Capture the cell that displays the provided text and extract its [X, Y] central coordinate. 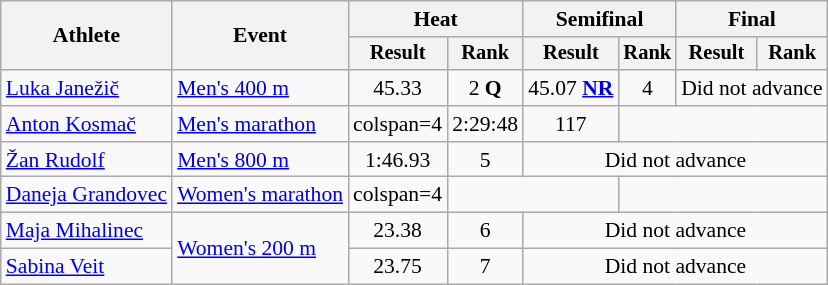
Anton Kosmač [86, 124]
117 [570, 124]
Žan Rudolf [86, 160]
7 [485, 267]
Men's 400 m [260, 88]
Final [752, 19]
6 [485, 231]
4 [647, 88]
Men's 800 m [260, 160]
Sabina Veit [86, 267]
Women's marathon [260, 195]
2 Q [485, 88]
Event [260, 36]
5 [485, 160]
23.38 [398, 231]
1:46.93 [398, 160]
Women's 200 m [260, 248]
45.07 NR [570, 88]
45.33 [398, 88]
Heat [436, 19]
Athlete [86, 36]
Luka Janežič [86, 88]
23.75 [398, 267]
Semifinal [600, 19]
Maja Mihalinec [86, 231]
2:29:48 [485, 124]
Daneja Grandovec [86, 195]
Men's marathon [260, 124]
